Return (X, Y) of the center of cell containing provided text 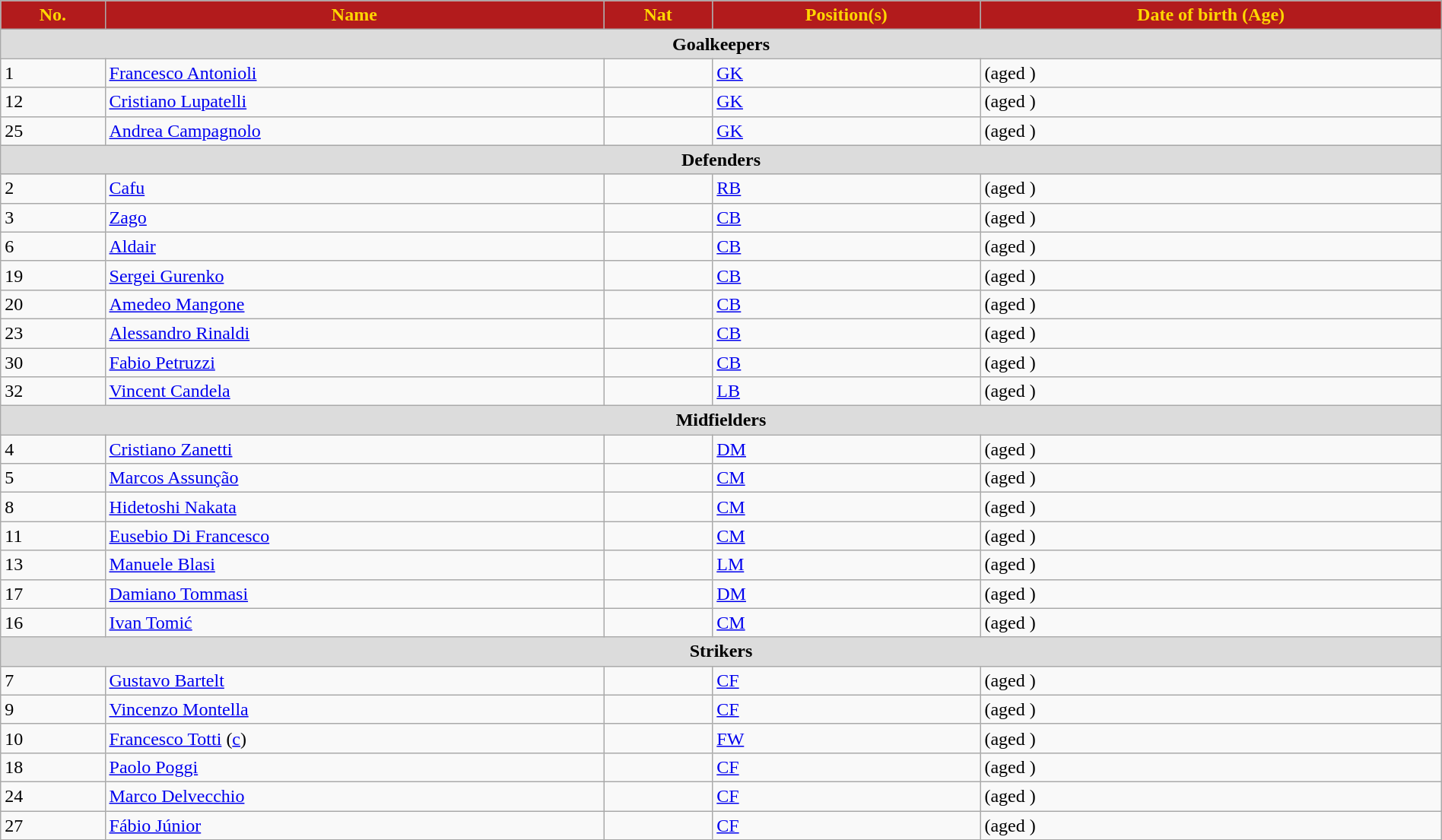
8 (53, 507)
Strikers (721, 651)
2 (53, 189)
Damiano Tommasi (354, 594)
Zago (354, 217)
13 (53, 565)
Vincenzo Montella (354, 709)
Position(s) (846, 15)
11 (53, 536)
Vincent Candela (354, 391)
Eusebio Di Francesco (354, 536)
FW (846, 738)
24 (53, 796)
Goalkeepers (721, 44)
Francesco Antonioli (354, 73)
Alessandro Rinaldi (354, 333)
Marco Delvecchio (354, 796)
Marcos Assunção (354, 478)
Fabio Petruzzi (354, 363)
27 (53, 825)
25 (53, 131)
4 (53, 449)
1 (53, 73)
Defenders (721, 160)
16 (53, 623)
6 (53, 246)
Fábio Júnior (354, 825)
Cafu (354, 189)
Andrea Campagnolo (354, 131)
Midfielders (721, 420)
Cristiano Zanetti (354, 449)
32 (53, 391)
Manuele Blasi (354, 565)
LM (846, 565)
9 (53, 709)
Paolo Poggi (354, 767)
7 (53, 680)
LB (846, 391)
Aldair (354, 246)
Name (354, 15)
23 (53, 333)
RB (846, 189)
19 (53, 275)
Sergei Gurenko (354, 275)
Gustavo Bartelt (354, 680)
Nat (659, 15)
Cristiano Lupatelli (354, 102)
12 (53, 102)
10 (53, 738)
5 (53, 478)
Amedeo Mangone (354, 304)
Ivan Tomić (354, 623)
30 (53, 363)
17 (53, 594)
Francesco Totti (c) (354, 738)
20 (53, 304)
Date of birth (Age) (1211, 15)
18 (53, 767)
No. (53, 15)
Hidetoshi Nakata (354, 507)
3 (53, 217)
